Locate the cell with the specified text and output its [X, Y] center coordinate. 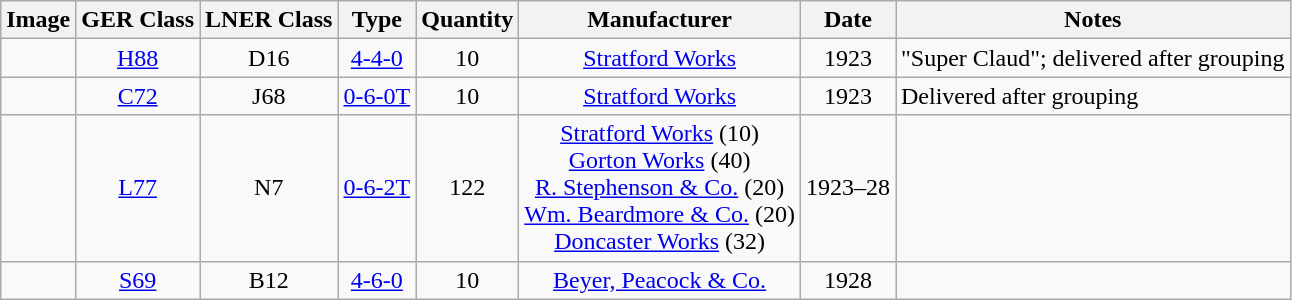
"Super Claud"; delivered after grouping [1094, 58]
GER Class [138, 20]
122 [468, 188]
Date [848, 20]
Type [377, 20]
Manufacturer [660, 20]
Quantity [468, 20]
Image [38, 20]
C72 [138, 96]
H88 [138, 58]
1923–28 [848, 188]
0-6-2T [377, 188]
S69 [138, 280]
L77 [138, 188]
J68 [269, 96]
D16 [269, 58]
0-6-0T [377, 96]
N7 [269, 188]
Delivered after grouping [1094, 96]
B12 [269, 280]
Stratford Works (10)Gorton Works (40)R. Stephenson & Co. (20)Wm. Beardmore & Co. (20)Doncaster Works (32) [660, 188]
4-6-0 [377, 280]
Notes [1094, 20]
Beyer, Peacock & Co. [660, 280]
LNER Class [269, 20]
4-4-0 [377, 58]
1928 [848, 280]
